Find where the given text appears and provide that cell's center as [x, y] coordinate. 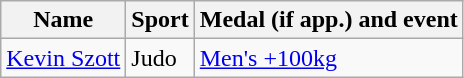
Sport [160, 20]
Medal (if app.) and event [328, 20]
Name [64, 20]
Judo [160, 58]
Men's +100kg [328, 58]
Kevin Szott [64, 58]
